Scan for the cell matching the given text and deliver its [X, Y] coordinate at center. 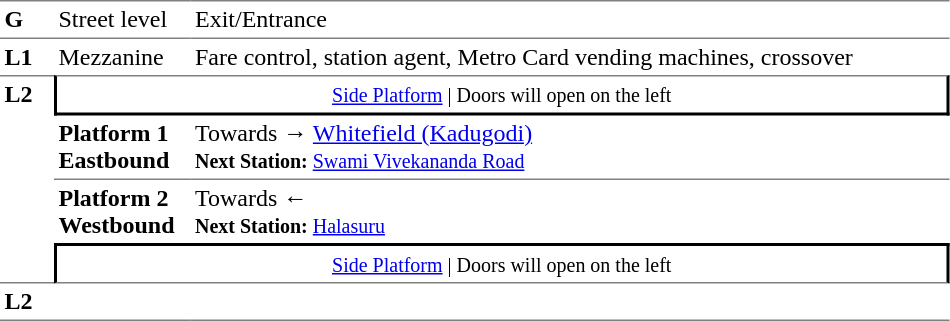
L2 [27, 179]
Platform 2 Westbound [122, 212]
Towards ← Next Station: Halasuru [570, 212]
Exit/Entrance [570, 20]
Platform 1Eastbound [122, 148]
Street level [122, 20]
L1 [27, 57]
Towards → Whitefield (Kadugodi)Next Station: Swami Vivekananda Road [570, 148]
Fare control, station agent, Metro Card vending machines, crossover [570, 57]
G [27, 20]
Mezzanine [122, 57]
